Extract the (X, Y) coordinate from the center of the cell holding the provided text.  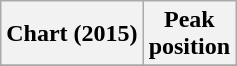
Chart (2015) (72, 34)
Peakposition (189, 34)
